Extract the [x, y] coordinate from the center of the cell holding the provided text.  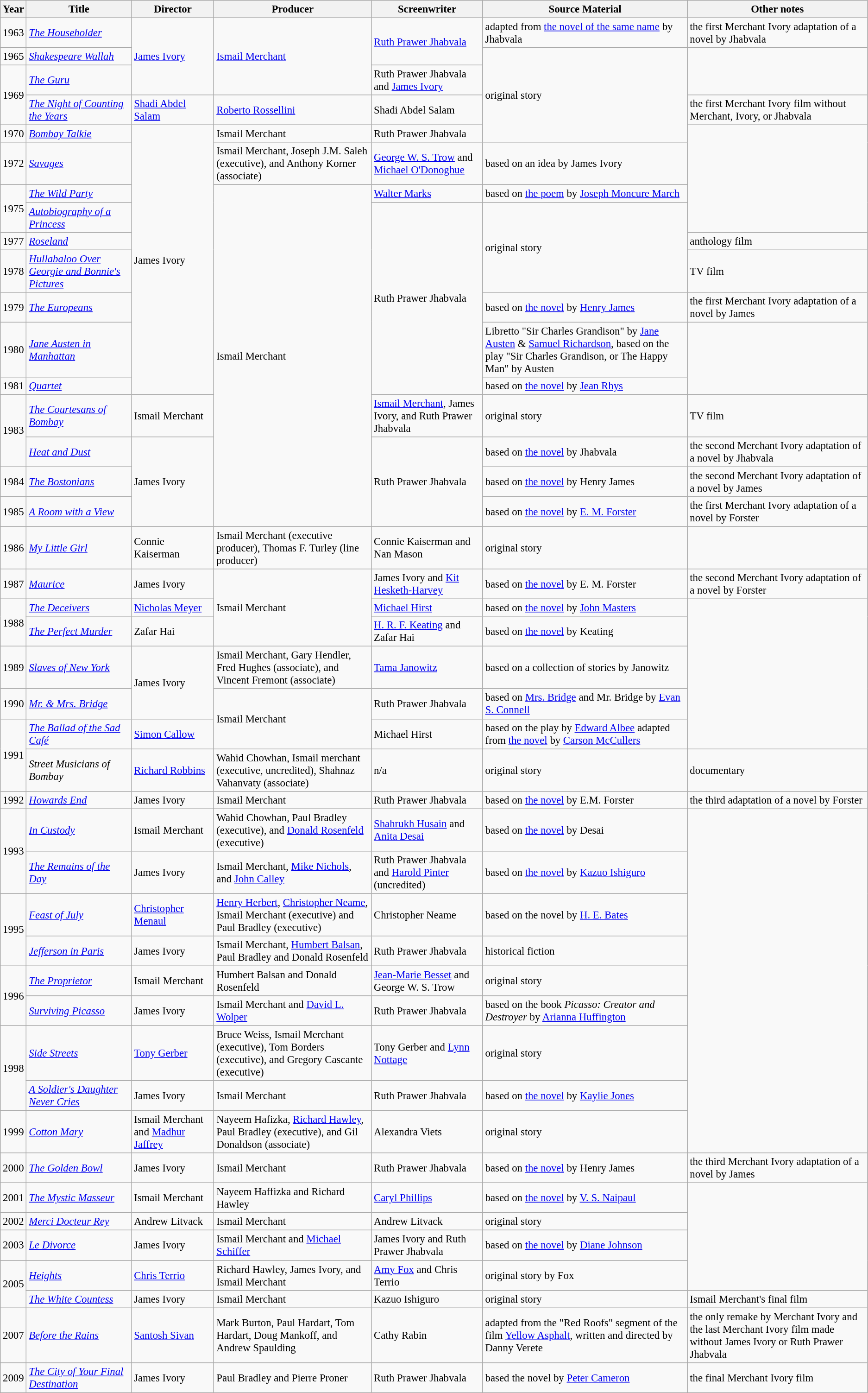
Henry Herbert, Christopher Neame, Ismail Merchant (executive) and Paul Bradley (executive) [293, 915]
Roseland [79, 241]
based on the novel by Desai [585, 830]
based on the play by Edward Albee adapted from the novel by Carson McCullers [585, 734]
Ismail Merchant and David L. Wolper [293, 1011]
original story by Fox [585, 1275]
adapted from the novel of the same name by Jhabvala [585, 33]
The Night of Counting the Years [79, 110]
Nayeem Haffizka and Richard Hawley [293, 1198]
1972 [13, 164]
1989 [13, 668]
Ismail Merchant (executive producer), Thomas F. Turley (line producer) [293, 548]
Jane Austen in Manhattan [79, 349]
the second Merchant Ivory adaptation of a novel by Jhabvala [777, 452]
Shahrukh Husain and Anita Desai [427, 830]
Other notes [777, 9]
based on the novel by Kazuo Ishiguro [585, 873]
Humbert Balsan and Donald Rosenfeld [293, 981]
In Custody [79, 830]
2003 [13, 1246]
Connie Kaiserman [173, 548]
Richard Robbins [173, 770]
2009 [13, 1377]
Year [13, 9]
Howards End [79, 800]
Santosh Sivan [173, 1336]
Christopher Neame [427, 915]
Slaves of New York [79, 668]
Jefferson in Paris [79, 951]
The White Countess [79, 1299]
1970 [13, 134]
Connie Kaiserman and Nan Mason [427, 548]
based on the novel by E.M. Forster [585, 800]
The Perfect Murder [79, 631]
1979 [13, 307]
the third adaptation of a novel by Forster [777, 800]
Heat and Dust [79, 452]
the first Merchant Ivory film without Merchant, Ivory, or Jhabvala [777, 110]
Street Musicians of Bombay [79, 770]
The Deceivers [79, 608]
Tony Gerber and Lynn Nottage [427, 1054]
Producer [293, 9]
The Mystic Masseur [79, 1198]
Ismail Merchant and Michael Schiffer [293, 1246]
Wahid Chowhan, Ismail merchant (executive, uncredited), Shahnaz Vahanvaty (associate) [293, 770]
1987 [13, 584]
Amy Fox and Chris Terrio [427, 1275]
the first Merchant Ivory adaptation of a novel by James [777, 307]
Ismail Merchant's final film [777, 1299]
The Courtesans of Bombay [79, 416]
Screenwriter [427, 9]
Nicholas Meyer [173, 608]
Side Streets [79, 1054]
Quartet [79, 386]
1981 [13, 386]
2000 [13, 1168]
Le Divorce [79, 1246]
based on the poem by Joseph Moncure March [585, 194]
Heights [79, 1275]
historical fiction [585, 951]
A Soldier's Daughter Never Cries [79, 1095]
1965 [13, 57]
1980 [13, 349]
2005 [13, 1284]
Cotton Mary [79, 1132]
1992 [13, 800]
Bruce Weiss, Ismail Merchant (executive), Tom Borders (executive), and Gregory Cascante (executive) [293, 1054]
2002 [13, 1222]
Bombay Talkie [79, 134]
the second Merchant Ivory adaptation of a novel by James [777, 482]
the first Merchant Ivory adaptation of a novel by Jhabvala [777, 33]
Kazuo Ishiguro [427, 1299]
1996 [13, 995]
H. R. F. Keating and Zafar Hai [427, 631]
Maurice [79, 584]
James Ivory and Kit Hesketh-Harvey [427, 584]
based on the novel by Keating [585, 631]
Feast of July [79, 915]
Richard Hawley, James Ivory, and Ismail Merchant [293, 1275]
The Wild Party [79, 194]
The Guru [79, 81]
the final Merchant Ivory film [777, 1377]
Christopher Menaul [173, 915]
1985 [13, 512]
Wahid Chowhan, Paul Bradley (executive), and Donald Rosenfeld (executive) [293, 830]
the only remake by Merchant Ivory and the last Merchant Ivory film made without James Ivory or Ruth Prawer Jhabvala [777, 1336]
Mark Burton, Paul Hardart, Tom Hardart, Doug Mankoff, and Andrew Spaulding [293, 1336]
1991 [13, 755]
1986 [13, 548]
1978 [13, 271]
Title [79, 9]
Paul Bradley and Pierre Proner [293, 1377]
Before the Rains [79, 1336]
based on the novel by Kaylie Jones [585, 1095]
Source Material [585, 9]
Libretto "Sir Charles Grandison" by Jane Austen & Samuel Richardson, based on the play "Sir Charles Grandison, or The Happy Man" by Austen [585, 349]
based on the novel by Jean Rhys [585, 386]
the first Merchant Ivory adaptation of a novel by Forster [777, 512]
Hullabaloo Over Georgie and Bonnie's Pictures [79, 271]
The Golden Bowl [79, 1168]
Director [173, 9]
adapted from the "Red Roofs" segment of the film Yellow Asphalt, written and directed by Danny Verete [585, 1336]
The City of Your Final Destination [79, 1377]
Autobiography of a Princess [79, 218]
1993 [13, 851]
Shakespeare Wallah [79, 57]
Ismail Merchant, Mike Nichols, and John Calley [293, 873]
Tony Gerber [173, 1054]
1995 [13, 930]
Zafar Hai [173, 631]
Ruth Prawer Jhabvala and James Ivory [427, 81]
The Remains of the Day [79, 873]
Surviving Picasso [79, 1011]
Jean-Marie Besset and George W. S. Trow [427, 981]
documentary [777, 770]
based on the novel by Diane Johnson [585, 1246]
based on Mrs. Bridge and Mr. Bridge by Evan S. Connell [585, 704]
2001 [13, 1198]
Simon Callow [173, 734]
Ismail Merchant and Madhur Jaffrey [173, 1132]
1990 [13, 704]
Ruth Prawer Jhabvala and Harold Pinter (uncredited) [427, 873]
1977 [13, 241]
The Proprietor [79, 981]
based on the novel by V. S. Naipaul [585, 1198]
based on the novel by Jhabvala [585, 452]
the second Merchant Ivory adaptation of a novel by Forster [777, 584]
Ismail Merchant, Gary Hendler, Fred Hughes (associate), and Vincent Fremont (associate) [293, 668]
George W. S. Trow and Michael O'Donoghue [427, 164]
based on the book Picasso: Creator and Destroyer by Arianna Huffington [585, 1011]
based on a collection of stories by Janowitz [585, 668]
2007 [13, 1336]
anthology film [777, 241]
Ismail Merchant, Humbert Balsan, Paul Bradley and Donald Rosenfeld [293, 951]
based the novel by Peter Cameron [585, 1377]
Cathy Rabin [427, 1336]
1998 [13, 1069]
1969 [13, 95]
Chris Terrio [173, 1275]
Walter Marks [427, 194]
the third Merchant Ivory adaptation of a novel by James [777, 1168]
The Ballad of the Sad Café [79, 734]
Nayeem Hafizka, Richard Hawley, Paul Bradley (executive), and Gil Donaldson (associate) [293, 1132]
Merci Docteur Rey [79, 1222]
Savages [79, 164]
n/a [427, 770]
1999 [13, 1132]
Alexandra Viets [427, 1132]
based on the novel by John Masters [585, 608]
based on the novel by H. E. Bates [585, 915]
1984 [13, 482]
Ismail Merchant, James Ivory, and Ruth Prawer Jhabvala [427, 416]
1963 [13, 33]
Tama Janowitz [427, 668]
A Room with a View [79, 512]
James Ivory and Ruth Prawer Jhabvala [427, 1246]
1988 [13, 623]
based on an idea by James Ivory [585, 164]
1975 [13, 209]
Ismail Merchant, Joseph J.M. Saleh (executive), and Anthony Korner (associate) [293, 164]
Mr. & Mrs. Bridge [79, 704]
Caryl Phillips [427, 1198]
The Europeans [79, 307]
My Little Girl [79, 548]
The Householder [79, 33]
1983 [13, 431]
The Bostonians [79, 482]
Roberto Rossellini [293, 110]
